Return the [X, Y] coordinate for the center point of the cell that contains the specified text.  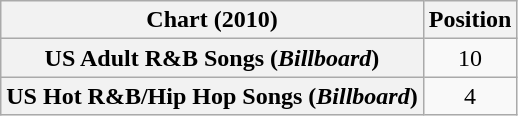
US Hot R&B/Hip Hop Songs (Billboard) [212, 96]
Chart (2010) [212, 20]
4 [470, 96]
10 [470, 58]
US Adult R&B Songs (Billboard) [212, 58]
Position [470, 20]
